Detect which cell encompasses the target text, then output its [X, Y] center coordinate. 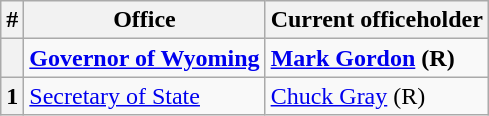
Current officeholder [376, 20]
Secretary of State [144, 96]
Mark Gordon (R) [376, 58]
1 [12, 96]
# [12, 20]
Governor of Wyoming [144, 58]
Office [144, 20]
Chuck Gray (R) [376, 96]
